Provide the [x, y] coordinate of the cell's center where the given text is located.  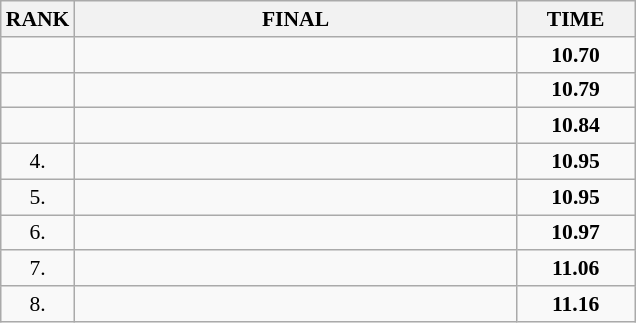
5. [38, 197]
10.97 [576, 233]
11.16 [576, 304]
7. [38, 269]
RANK [38, 19]
4. [38, 162]
10.84 [576, 126]
TIME [576, 19]
10.70 [576, 55]
11.06 [576, 269]
FINAL [295, 19]
10.79 [576, 90]
6. [38, 233]
8. [38, 304]
